For the text-containing cell, return its midpoint in (x, y) coordinate format. 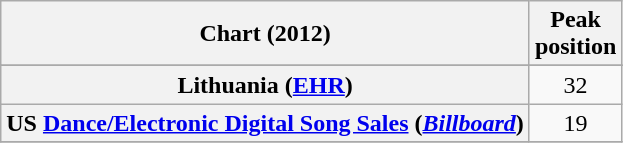
Chart (2012) (266, 34)
19 (575, 123)
US Dance/Electronic Digital Song Sales (Billboard) (266, 123)
32 (575, 85)
Lithuania (EHR) (266, 85)
Peak position (575, 34)
